Pinpoint the cell where the given text exists, returning its [X, Y] midpoint coordinate. 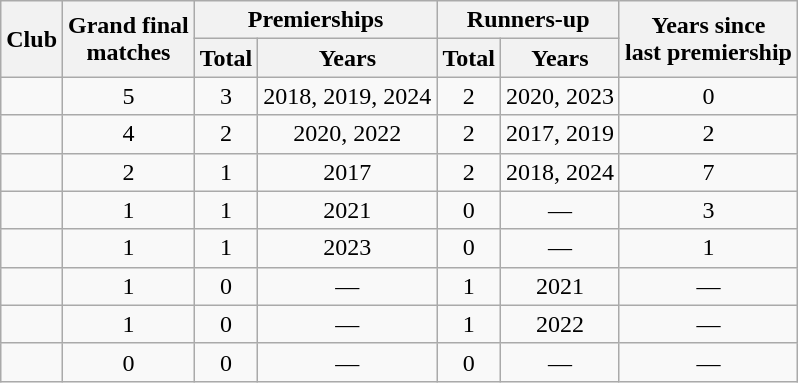
2018, 2024 [560, 172]
Grand finalmatches [129, 39]
2022 [560, 324]
2017, 2019 [560, 134]
5 [129, 96]
2017 [348, 172]
Club [32, 39]
Premierships [316, 20]
2023 [348, 248]
2020, 2023 [560, 96]
2020, 2022 [348, 134]
2018, 2019, 2024 [348, 96]
7 [708, 172]
4 [129, 134]
Years sincelast premiership [708, 39]
Runners-up [528, 20]
